Output the (X, Y) coordinate of the center of the cell containing the given text.  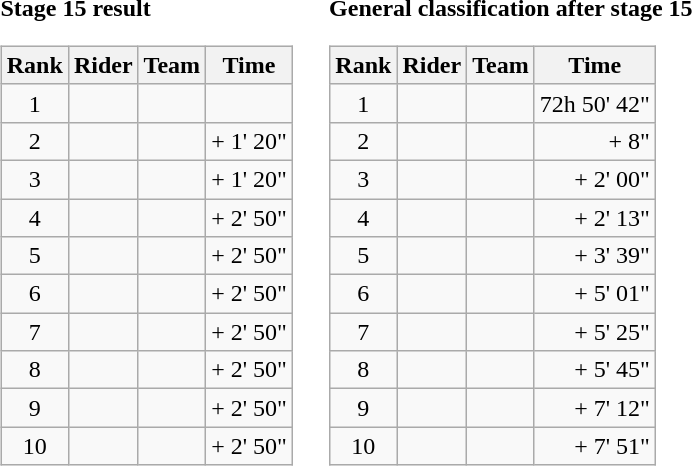
+ 3' 39" (594, 256)
+ 2' 00" (594, 179)
+ 8" (594, 141)
+ 7' 51" (594, 446)
+ 5' 45" (594, 370)
+ 5' 25" (594, 332)
72h 50' 42" (594, 103)
+ 7' 12" (594, 408)
+ 5' 01" (594, 294)
+ 2' 13" (594, 217)
